Return the [X, Y] coordinate for the center point of the cell that contains the specified text.  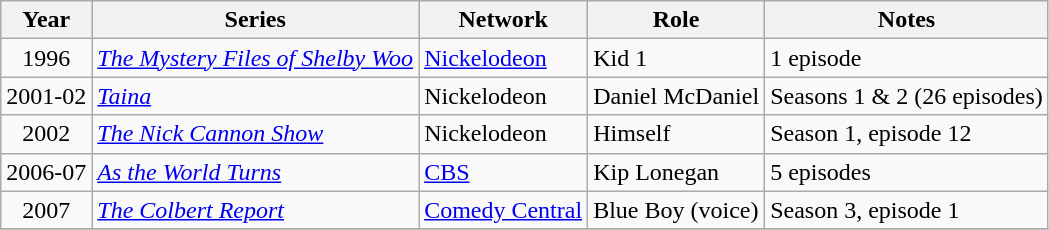
2006-07 [46, 172]
Blue Boy (voice) [676, 210]
Daniel McDaniel [676, 96]
1 episode [907, 58]
1996 [46, 58]
Kip Lonegan [676, 172]
As the World Turns [256, 172]
Year [46, 20]
2002 [46, 134]
2007 [46, 210]
The Colbert Report [256, 210]
The Nick Cannon Show [256, 134]
Series [256, 20]
Kid 1 [676, 58]
Network [504, 20]
5 episodes [907, 172]
CBS [504, 172]
Season 3, episode 1 [907, 210]
Himself [676, 134]
Taina [256, 96]
Notes [907, 20]
Comedy Central [504, 210]
2001-02 [46, 96]
The Mystery Files of Shelby Woo [256, 58]
Seasons 1 & 2 (26 episodes) [907, 96]
Role [676, 20]
Season 1, episode 12 [907, 134]
